Capture the cell that displays the provided text and extract its [x, y] central coordinate. 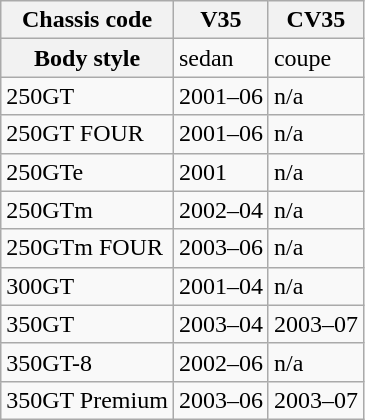
250GTm FOUR [88, 248]
V35 [220, 20]
Body style [88, 58]
2002–04 [220, 210]
250GT FOUR [88, 134]
250GT [88, 96]
2003–04 [220, 324]
Chassis code [88, 20]
350GT-8 [88, 362]
coupe [316, 58]
2001–04 [220, 286]
2001 [220, 172]
250GTe [88, 172]
sedan [220, 58]
2002–06 [220, 362]
350GT [88, 324]
250GTm [88, 210]
CV35 [316, 20]
350GT Premium [88, 400]
300GT [88, 286]
